Pinpoint the cell where the given text exists, returning its [x, y] midpoint coordinate. 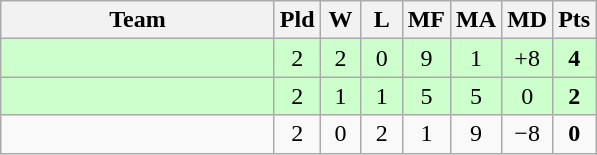
Team [138, 20]
Pts [574, 20]
MA [476, 20]
Pld [297, 20]
W [340, 20]
L [382, 20]
−8 [528, 134]
+8 [528, 58]
MD [528, 20]
4 [574, 58]
MF [426, 20]
